Detect which cell encompasses the target text, then output its [X, Y] center coordinate. 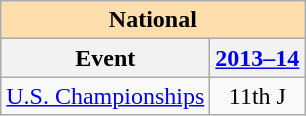
Event [106, 58]
2013–14 [258, 58]
11th J [258, 96]
National [153, 20]
U.S. Championships [106, 96]
